Return the (X, Y) coordinate for the center point of the cell that contains the specified text.  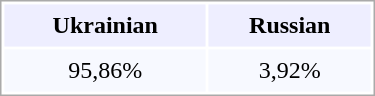
95,86% (105, 71)
Ukrainian (105, 25)
3,92% (290, 71)
Russian (290, 25)
